Identify which cell holds the provided text, then report its (x, y) central coordinate. 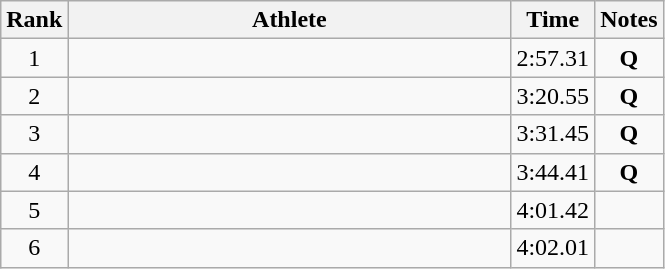
Notes (629, 20)
6 (34, 248)
3:31.45 (553, 134)
3:20.55 (553, 96)
3 (34, 134)
3:44.41 (553, 172)
Time (553, 20)
1 (34, 58)
2 (34, 96)
4 (34, 172)
4:01.42 (553, 210)
Athlete (290, 20)
5 (34, 210)
Rank (34, 20)
4:02.01 (553, 248)
2:57.31 (553, 58)
